Determine the [x, y] coordinate at the center of the cell enclosing the given text.  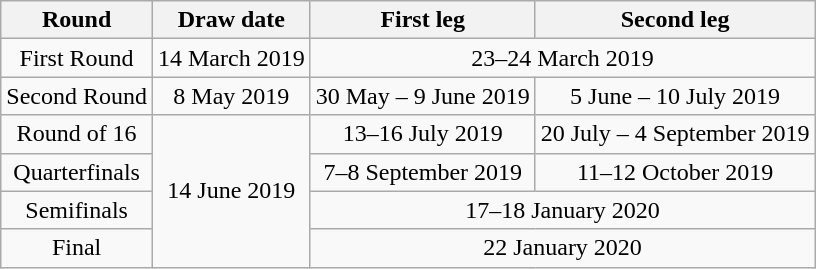
30 May – 9 June 2019 [422, 96]
First Round [77, 58]
Round [77, 20]
17–18 January 2020 [562, 210]
11–12 October 2019 [675, 172]
23–24 March 2019 [562, 58]
8 May 2019 [231, 96]
Draw date [231, 20]
5 June – 10 July 2019 [675, 96]
13–16 July 2019 [422, 134]
First leg [422, 20]
14 June 2019 [231, 191]
Final [77, 248]
20 July – 4 September 2019 [675, 134]
Semifinals [77, 210]
Quarterfinals [77, 172]
22 January 2020 [562, 248]
14 March 2019 [231, 58]
Round of 16 [77, 134]
Second Round [77, 96]
7–8 September 2019 [422, 172]
Second leg [675, 20]
